Extract the (X, Y) coordinate from the center of the cell holding the provided text.  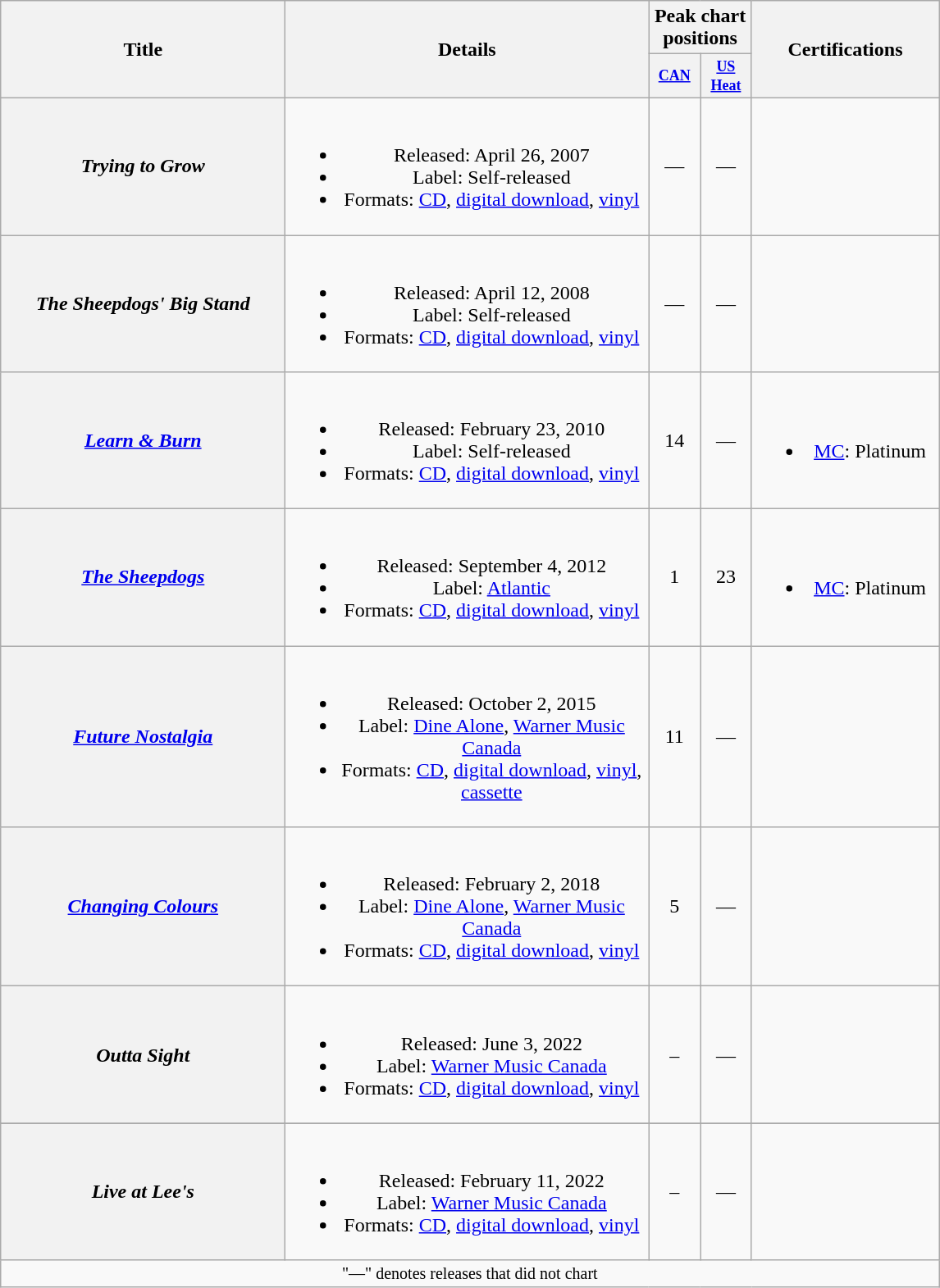
Released: September 4, 2012Label: AtlanticFormats: CD, digital download, vinyl (468, 577)
Outta Sight (143, 1054)
"—" denotes releases that did not chart (470, 1274)
Learn & Burn (143, 441)
Released: February 2, 2018Label: Dine Alone, Warner Music CanadaFormats: CD, digital download, vinyl (468, 907)
Live at Lee's (143, 1192)
Future Nostalgia (143, 736)
Released: April 12, 2008Label: Self-releasedFormats: CD, digital download, vinyl (468, 303)
1 (674, 577)
23 (727, 577)
Peak chart positions (700, 28)
Released: February 23, 2010Label: Self-releasedFormats: CD, digital download, vinyl (468, 441)
14 (674, 441)
Title (143, 49)
Details (468, 49)
Released: June 3, 2022Label: Warner Music CanadaFormats: CD, digital download, vinyl (468, 1054)
Released: October 2, 2015Label: Dine Alone, Warner Music CanadaFormats: CD, digital download, vinyl, cassette (468, 736)
Released: April 26, 2007Label: Self-releasedFormats: CD, digital download, vinyl (468, 166)
5 (674, 907)
CAN (674, 76)
Changing Colours (143, 907)
Trying to Grow (143, 166)
Certifications (845, 49)
The Sheepdogs' Big Stand (143, 303)
USHeat (727, 76)
11 (674, 736)
Released: February 11, 2022Label: Warner Music CanadaFormats: CD, digital download, vinyl (468, 1192)
The Sheepdogs (143, 577)
